Detect which cell encompasses the target text, then output its [x, y] center coordinate. 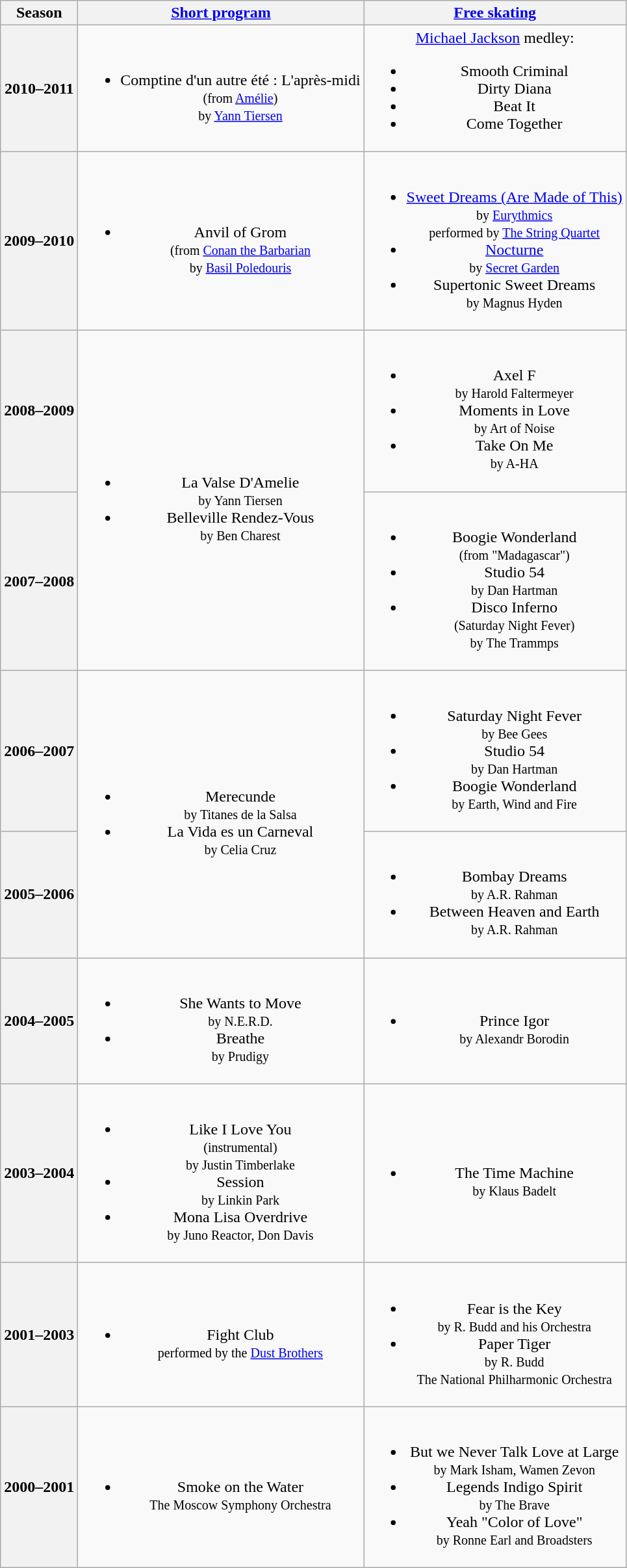
Prince Igor by Alexandr Borodin [495, 1021]
Comptine d'un autre été : L'après-midi (from Amélie) by Yann Tiersen [221, 88]
2001–2003 [39, 1334]
Like I Love You (instrumental) by Justin Timberlake Session by Linkin Park Mona Lisa Overdrive by Juno Reactor, Don Davis [221, 1173]
2009–2010 [39, 241]
2006–2007 [39, 751]
Free skating [495, 13]
Sweet Dreams (Are Made of This) by Eurythmics performed by The String Quartet Nocturne by Secret Garden Supertonic Sweet Dreams by Magnus Hyden [495, 241]
2000–2001 [39, 1487]
2003–2004 [39, 1173]
La Valse D'Amelie by Yann Tiersen Belleville Rendez-Vous by Ben Charest [221, 501]
Anvil of Grom (from Conan the Barbarian by Basil Poledouris [221, 241]
Bombay Dreams by A.R. Rahman Between Heaven and Earth by A.R. Rahman [495, 895]
Fight Club performed by the Dust Brothers [221, 1334]
Saturday Night Fever by Bee Gees Studio 54 by Dan Hartman Boogie Wonderland by Earth, Wind and Fire [495, 751]
2010–2011 [39, 88]
Axel F by Harold Faltermeyer Moments in Love by Art of Noise Take On Me by A-HA [495, 411]
2004–2005 [39, 1021]
Season [39, 13]
Fear is the Key by R. Budd and his Orchestra Paper Tiger by R. Budd The National Philharmonic Orchestra [495, 1334]
2005–2006 [39, 895]
But we Never Talk Love at Large by Mark Isham, Wamen Zevon Legends Indigo Spirit by The Brave Yeah "Color of Love" by Ronne Earl and Broadsters [495, 1487]
She Wants to Move by N.E.R.D. Breathe by Prudigy [221, 1021]
Michael Jackson medley:Smooth CriminalDirty DianaBeat ItCome Together [495, 88]
Boogie Wonderland (from "Madagascar") Studio 54 by Dan Hartman Disco Inferno (Saturday Night Fever) by The Trammps [495, 581]
Merecunde by Titanes de la Salsa La Vida es un Carneval by Celia Cruz [221, 814]
Short program [221, 13]
2007–2008 [39, 581]
Smoke on the Water The Moscow Symphony Orchestra [221, 1487]
2008–2009 [39, 411]
The Time Machine by Klaus Badelt [495, 1173]
